Pinpoint the cell where the given text exists, returning its [X, Y] midpoint coordinate. 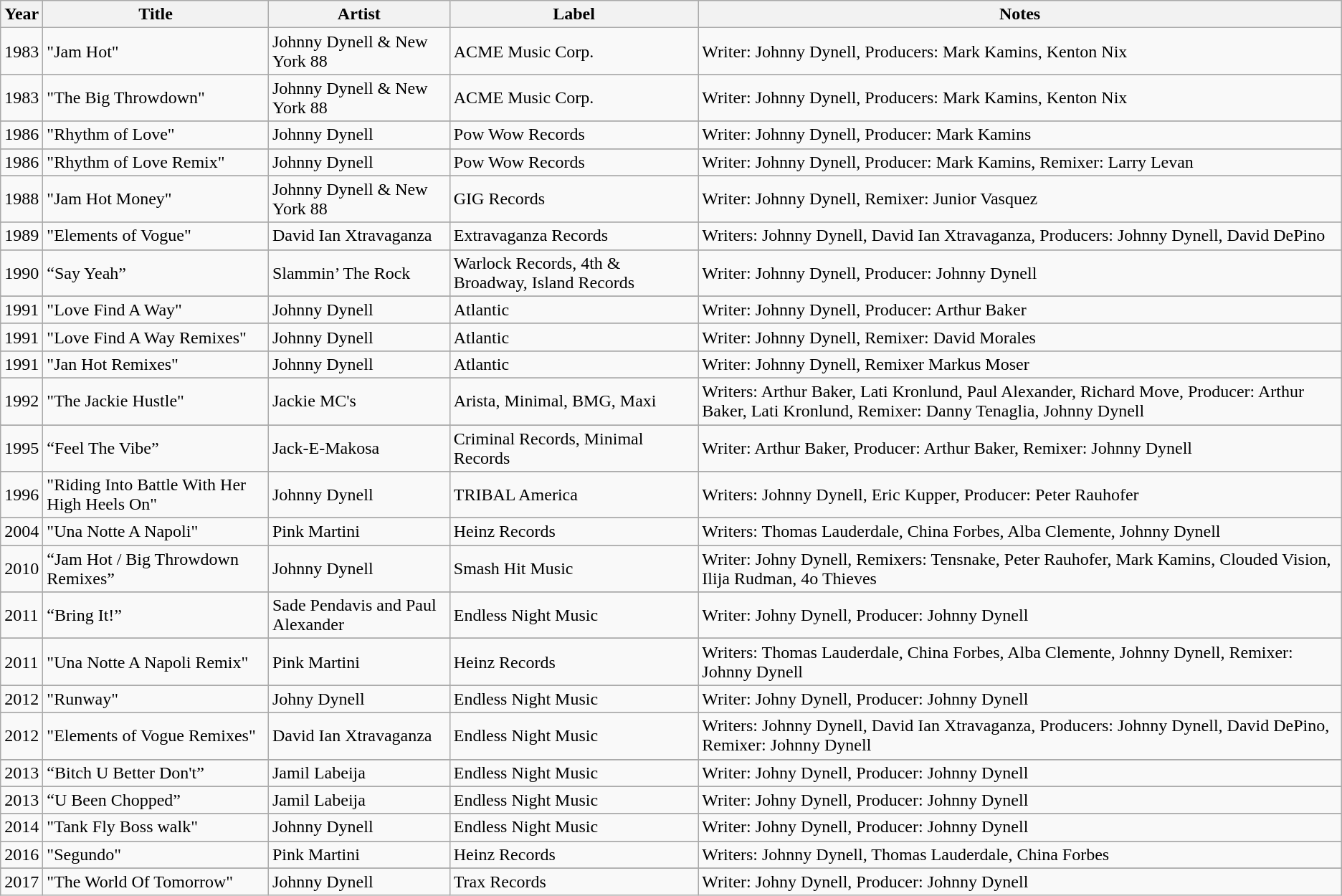
Writer: Johnny Dynell, Remixer: Junior Vasquez [1019, 199]
"Rhythm of Love" [156, 135]
Writer: Johny Dynell, Remixers: Tensnake, Peter Rauhofer, Mark Kamins, Clouded Vision, Ilija Rudman, 4o Thieves [1019, 569]
Jackie MC's [358, 401]
Criminal Records, Minimal Records [574, 447]
Writers: Arthur Baker, Lati Kronlund, Paul Alexander, Richard Move, Producer: Arthur Baker, Lati Kronlund, Remixer: Danny Tenaglia, Johnny Dynell [1019, 401]
Writers: Johnny Dynell, David Ian Xtravaganza, Producers: Johnny Dynell, David DePino, Remixer: Johnny Dynell [1019, 735]
“Say Yeah” [156, 272]
1988 [22, 199]
"The Jackie Hustle" [156, 401]
Writers: Thomas Lauderdale, China Forbes, Alba Clemente, Johnny Dynell [1019, 532]
2010 [22, 569]
Sade Pendavis and Paul Alexander [358, 615]
2014 [22, 827]
2004 [22, 532]
Notes [1019, 14]
Label [574, 14]
"The World Of Tomorrow" [156, 882]
1996 [22, 495]
“Bring It!” [156, 615]
"Jam Hot Money" [156, 199]
"Runway" [156, 699]
"The Big Throwdown" [156, 97]
"Riding Into Battle With Her High Heels On" [156, 495]
"Segundo" [156, 854]
Writer: Johnny Dynell, Producer: Arthur Baker [1019, 310]
"Jam Hot" [156, 52]
"Una Notte A Napoli Remix" [156, 662]
Writers: Johnny Dynell, David Ian Xtravaganza, Producers: Johnny Dynell, David DePino [1019, 236]
Smash Hit Music [574, 569]
Extravaganza Records [574, 236]
Writer: Arthur Baker, Producer: Arthur Baker, Remixer: Johnny Dynell [1019, 447]
Writer: Johnny Dynell, Producer: Mark Kamins [1019, 135]
TRIBAL America [574, 495]
Warlock Records, 4th & Broadway, Island Records [574, 272]
Slammin’ The Rock [358, 272]
"Love Find A Way Remixes" [156, 337]
1990 [22, 272]
Writers: Thomas Lauderdale, China Forbes, Alba Clemente, Johnny Dynell, Remixer: Johnny Dynell [1019, 662]
Writer: Johnny Dynell, Producer: Johnny Dynell [1019, 272]
"Jan Hot Remixes" [156, 364]
Writer: Johnny Dynell, Producer: Mark Kamins, Remixer: Larry Levan [1019, 162]
"Rhythm of Love Remix" [156, 162]
Writers: Johnny Dynell, Thomas Lauderdale, China Forbes [1019, 854]
Title [156, 14]
2016 [22, 854]
Trax Records [574, 882]
2017 [22, 882]
"Love Find A Way" [156, 310]
“Feel The Vibe” [156, 447]
“U Been Chopped” [156, 800]
“Jam Hot / Big Throwdown Remixes” [156, 569]
1989 [22, 236]
Johny Dynell [358, 699]
"Tank Fly Boss walk" [156, 827]
Arista, Minimal, BMG, Maxi [574, 401]
"Elements of Vogue" [156, 236]
Year [22, 14]
"Una Notte A Napoli" [156, 532]
Artist [358, 14]
Writer: Johnny Dynell, Remixer Markus Moser [1019, 364]
"Elements of Vogue Remixes" [156, 735]
Jack-E-Makosa [358, 447]
Writer: Johnny Dynell, Remixer: David Morales [1019, 337]
Writers: Johnny Dynell, Eric Kupper, Producer: Peter Rauhofer [1019, 495]
1995 [22, 447]
GIG Records [574, 199]
1992 [22, 401]
“Bitch U Better Don't” [156, 773]
